Capture the cell that displays the provided text and extract its [x, y] central coordinate. 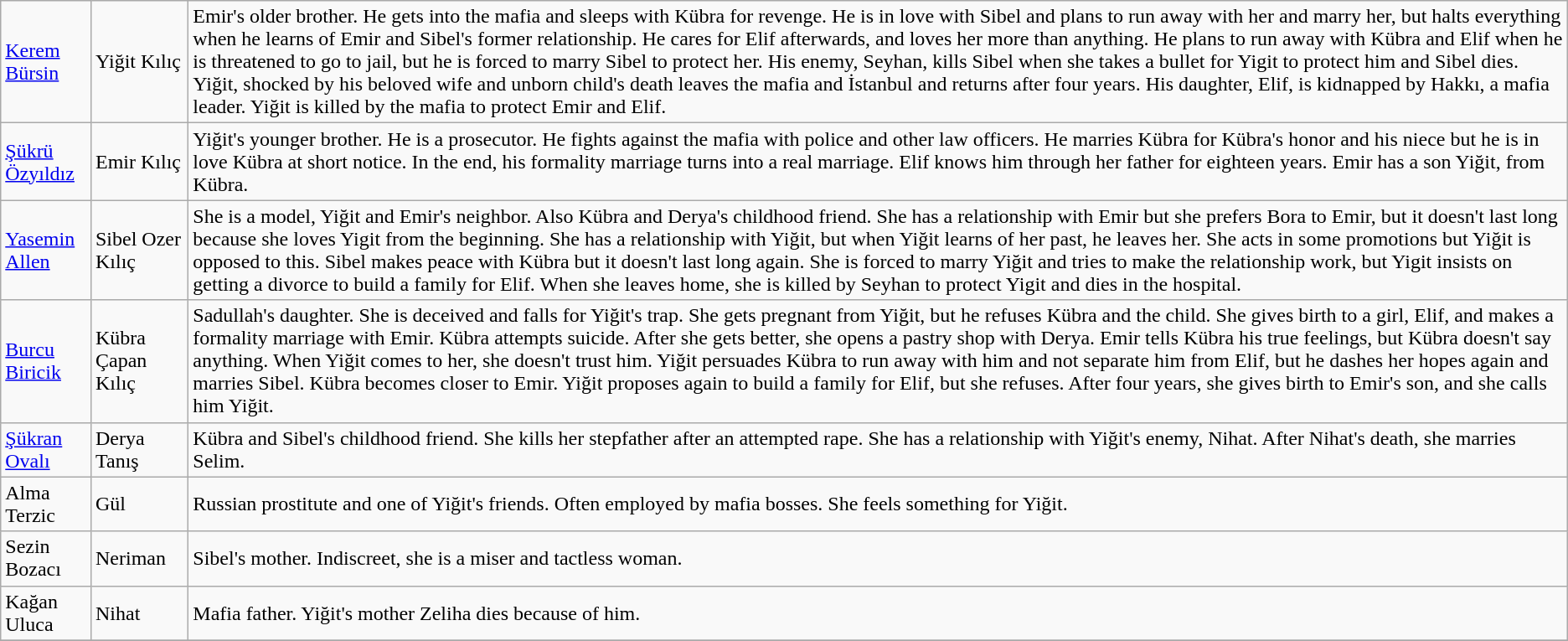
Emir Kılıç [139, 162]
Neriman [139, 558]
Yasemin Allen [46, 250]
Derya Tanış [139, 449]
Gül [139, 504]
Yiğit Kılıç [139, 62]
Sezin Bozacı [46, 558]
Şükrü Özyıldız [46, 162]
Sibel Ozer Kılıç [139, 250]
Russian prostitute and one of Yiğit's friends. Often employed by mafia bosses. She feels something for Yiğit. [878, 504]
Sibel's mother. Indiscreet, she is a miser and tactless woman. [878, 558]
Burcu Biricik [46, 361]
Alma Terzic [46, 504]
Mafia father. Yiğit's mother Zeliha dies because of him. [878, 613]
Kağan Uluca [46, 613]
Nihat [139, 613]
Kübra Çapan Kılıç [139, 361]
Kerem Bürsin [46, 62]
Şükran Ovalı [46, 449]
